For the text-containing cell, return its midpoint in (x, y) coordinate format. 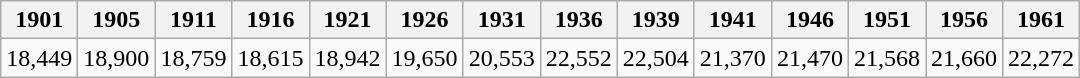
20,553 (502, 58)
22,272 (1042, 58)
1921 (348, 20)
1911 (194, 20)
22,552 (578, 58)
21,568 (886, 58)
18,449 (40, 58)
18,942 (348, 58)
1961 (1042, 20)
1951 (886, 20)
1941 (732, 20)
18,759 (194, 58)
21,660 (964, 58)
1905 (116, 20)
21,470 (810, 58)
1936 (578, 20)
1939 (656, 20)
18,900 (116, 58)
21,370 (732, 58)
1926 (424, 20)
1931 (502, 20)
18,615 (270, 58)
1956 (964, 20)
1901 (40, 20)
22,504 (656, 58)
1946 (810, 20)
19,650 (424, 58)
1916 (270, 20)
